Output the (X, Y) coordinate of the center of the cell containing the given text.  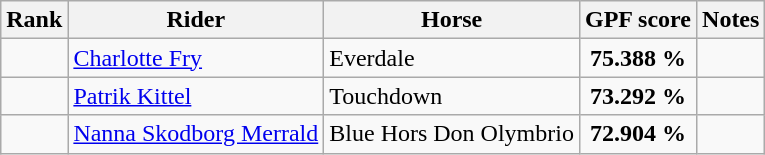
Blue Hors Don Olymbrio (452, 134)
Rank (34, 20)
Patrik Kittel (196, 96)
Everdale (452, 58)
GPF score (638, 20)
72.904 % (638, 134)
Nanna Skodborg Merrald (196, 134)
Charlotte Fry (196, 58)
73.292 % (638, 96)
Touchdown (452, 96)
75.388 % (638, 58)
Notes (731, 20)
Horse (452, 20)
Rider (196, 20)
